Identify which cell holds the provided text, then report its [x, y] central coordinate. 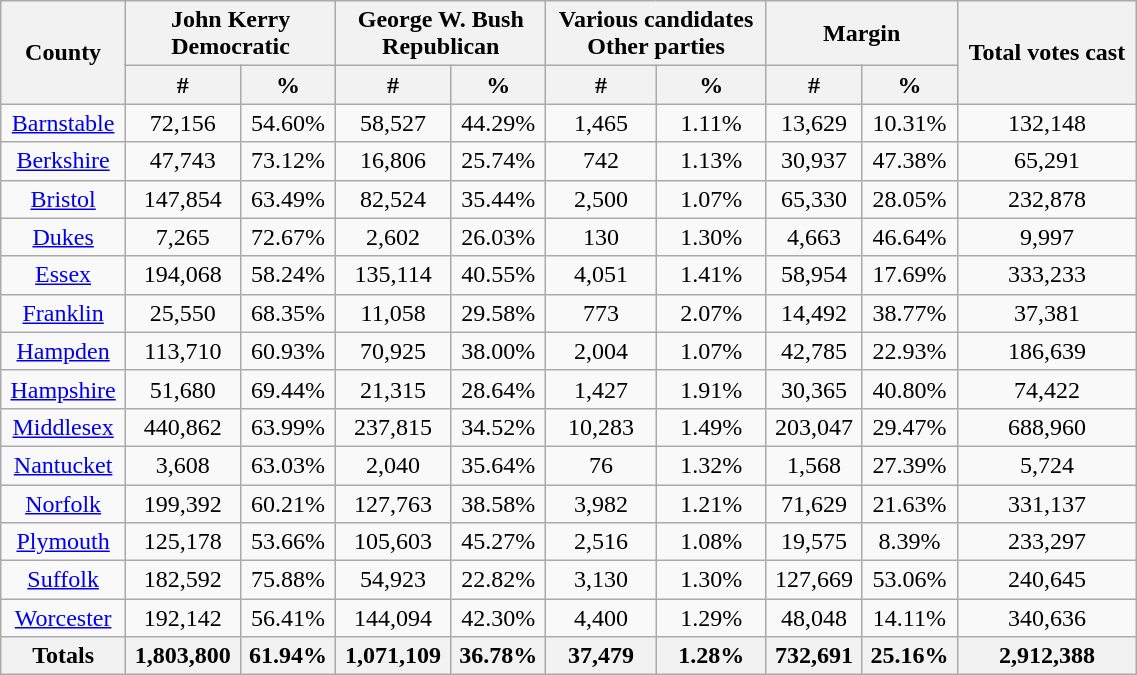
135,114 [394, 275]
14,492 [814, 313]
Worcester [64, 618]
2,004 [601, 351]
53.06% [910, 580]
16,806 [394, 161]
Hampden [64, 351]
1.11% [711, 123]
Suffolk [64, 580]
182,592 [182, 580]
63.49% [288, 199]
John KerryDemocratic [230, 34]
233,297 [1047, 542]
9,997 [1047, 237]
45.27% [498, 542]
28.05% [910, 199]
48,048 [814, 618]
3,982 [601, 503]
440,862 [182, 427]
8.39% [910, 542]
42,785 [814, 351]
Totals [64, 656]
38.00% [498, 351]
58,954 [814, 275]
26.03% [498, 237]
53.66% [288, 542]
34.52% [498, 427]
13,629 [814, 123]
35.44% [498, 199]
2,040 [394, 465]
105,603 [394, 542]
74,422 [1047, 389]
47.38% [910, 161]
Barnstable [64, 123]
40.80% [910, 389]
28.64% [498, 389]
Berkshire [64, 161]
69.44% [288, 389]
19,575 [814, 542]
82,524 [394, 199]
1,071,109 [394, 656]
240,645 [1047, 580]
1,803,800 [182, 656]
773 [601, 313]
63.03% [288, 465]
1.32% [711, 465]
65,330 [814, 199]
732,691 [814, 656]
4,051 [601, 275]
144,094 [394, 618]
54.60% [288, 123]
44.29% [498, 123]
4,663 [814, 237]
38.58% [498, 503]
192,142 [182, 618]
331,137 [1047, 503]
Various candidatesOther parties [656, 34]
742 [601, 161]
1.41% [711, 275]
Norfolk [64, 503]
125,178 [182, 542]
2,516 [601, 542]
30,937 [814, 161]
40.55% [498, 275]
65,291 [1047, 161]
10.31% [910, 123]
Plymouth [64, 542]
22.82% [498, 580]
76 [601, 465]
688,960 [1047, 427]
46.64% [910, 237]
72.67% [288, 237]
10,283 [601, 427]
36.78% [498, 656]
37,381 [1047, 313]
25.16% [910, 656]
George W. BushRepublican [441, 34]
58,527 [394, 123]
72,156 [182, 123]
1.08% [711, 542]
203,047 [814, 427]
61.94% [288, 656]
7,265 [182, 237]
1,568 [814, 465]
2.07% [711, 313]
1.13% [711, 161]
71,629 [814, 503]
147,854 [182, 199]
194,068 [182, 275]
11,058 [394, 313]
Total votes cast [1047, 52]
70,925 [394, 351]
Franklin [64, 313]
1,427 [601, 389]
38.77% [910, 313]
29.58% [498, 313]
63.99% [288, 427]
1.49% [711, 427]
113,710 [182, 351]
130 [601, 237]
47,743 [182, 161]
51,680 [182, 389]
1.29% [711, 618]
37,479 [601, 656]
54,923 [394, 580]
1.91% [711, 389]
68.35% [288, 313]
73.12% [288, 161]
340,636 [1047, 618]
186,639 [1047, 351]
56.41% [288, 618]
199,392 [182, 503]
60.93% [288, 351]
58.24% [288, 275]
County [64, 52]
14.11% [910, 618]
1.28% [711, 656]
25,550 [182, 313]
2,602 [394, 237]
4,400 [601, 618]
21.63% [910, 503]
1.21% [711, 503]
Dukes [64, 237]
2,500 [601, 199]
5,724 [1047, 465]
35.64% [498, 465]
Essex [64, 275]
132,148 [1047, 123]
27.39% [910, 465]
333,233 [1047, 275]
237,815 [394, 427]
17.69% [910, 275]
Middlesex [64, 427]
60.21% [288, 503]
127,669 [814, 580]
30,365 [814, 389]
232,878 [1047, 199]
127,763 [394, 503]
22.93% [910, 351]
75.88% [288, 580]
Margin [862, 34]
29.47% [910, 427]
3,608 [182, 465]
21,315 [394, 389]
25.74% [498, 161]
Bristol [64, 199]
Hampshire [64, 389]
1,465 [601, 123]
Nantucket [64, 465]
2,912,388 [1047, 656]
42.30% [498, 618]
3,130 [601, 580]
